Find where the given text appears and provide that cell's center as (X, Y) coordinate. 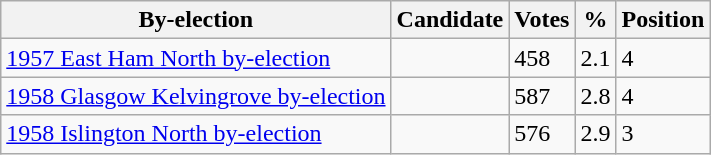
Votes (542, 20)
576 (542, 134)
2.8 (596, 96)
1957 East Ham North by-election (196, 58)
% (596, 20)
By-election (196, 20)
587 (542, 96)
Position (663, 20)
2.1 (596, 58)
1958 Islington North by-election (196, 134)
1958 Glasgow Kelvingrove by-election (196, 96)
458 (542, 58)
Candidate (450, 20)
3 (663, 134)
2.9 (596, 134)
